Locate the cell with the specified text and output its (x, y) center coordinate. 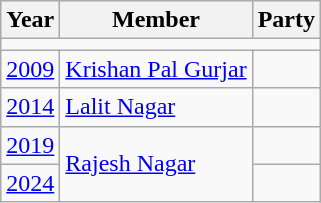
Krishan Pal Gurjar (156, 69)
Year (30, 20)
2009 (30, 69)
Party (286, 20)
Lalit Nagar (156, 107)
2014 (30, 107)
2019 (30, 145)
2024 (30, 183)
Member (156, 20)
Rajesh Nagar (156, 164)
